Locate the cell with the specified text and output its (X, Y) center coordinate. 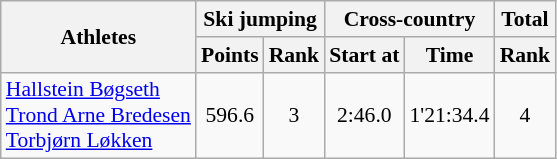
4 (526, 116)
Points (230, 55)
Time (449, 55)
3 (294, 116)
Hallstein BøgsethTrond Arne BredesenTorbjørn Løkken (98, 116)
596.6 (230, 116)
1'21:34.4 (449, 116)
Athletes (98, 36)
Total (526, 19)
Cross-country (409, 19)
Ski jumping (260, 19)
Start at (364, 55)
2:46.0 (364, 116)
